Extract the (X, Y) coordinate from the center of the cell holding the provided text.  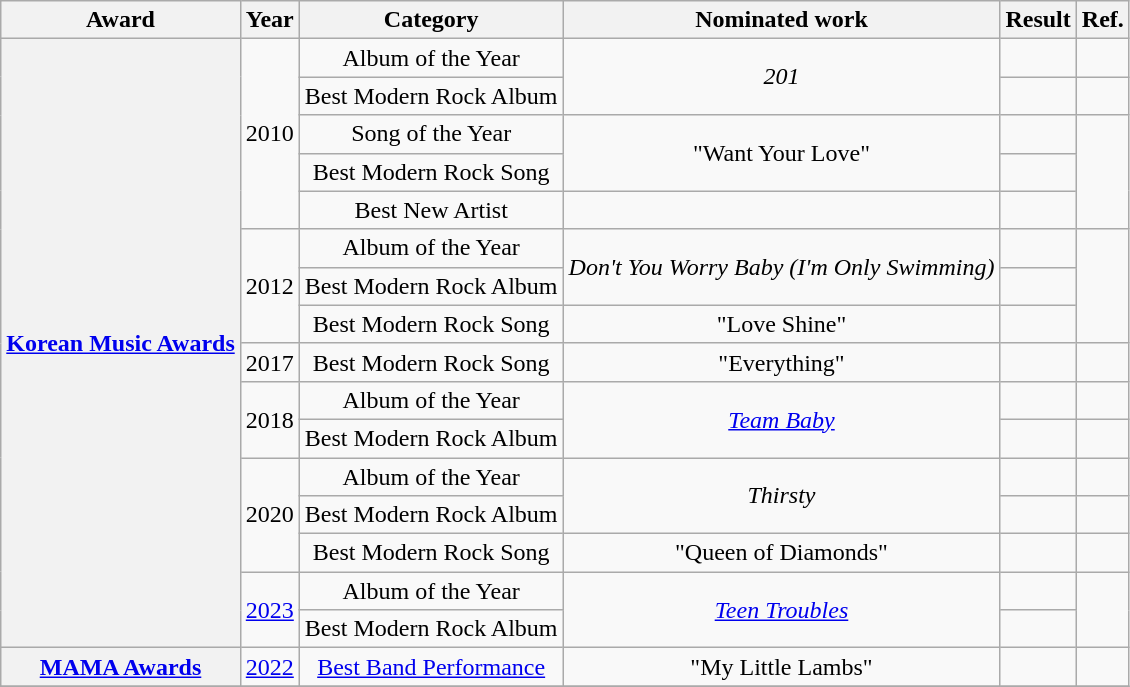
Nominated work (782, 20)
"My Little Lambs" (782, 667)
Best Band Performance (431, 667)
2023 (270, 610)
2020 (270, 515)
Song of the Year (431, 134)
Thirsty (782, 496)
2012 (270, 286)
Best New Artist (431, 210)
Team Baby (782, 419)
Don't You Worry Baby (I'm Only Swimming) (782, 267)
2010 (270, 134)
2017 (270, 362)
Category (431, 20)
201 (782, 77)
"Love Shine" (782, 324)
"Queen of Diamonds" (782, 553)
"Want Your Love" (782, 153)
Year (270, 20)
MAMA Awards (121, 667)
2022 (270, 667)
Ref. (1102, 20)
Result (1038, 20)
Award (121, 20)
Teen Troubles (782, 610)
"Everything" (782, 362)
Korean Music Awards (121, 344)
2018 (270, 419)
